Detect which cell encompasses the target text, then output its [X, Y] center coordinate. 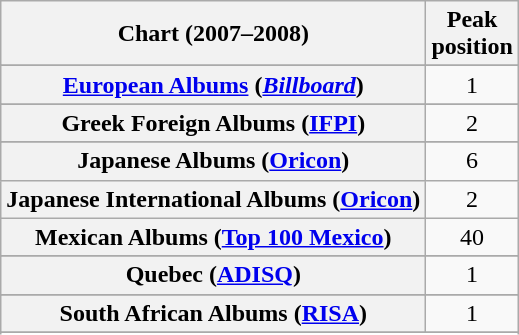
Japanese Albums (Oricon) [214, 161]
Japanese International Albums (Oricon) [214, 199]
South African Albums (RISA) [214, 313]
Quebec (ADISQ) [214, 275]
Greek Foreign Albums (IFPI) [214, 123]
Mexican Albums (Top 100 Mexico) [214, 237]
40 [472, 237]
European Albums (Billboard) [214, 85]
Peakposition [472, 34]
6 [472, 161]
Chart (2007–2008) [214, 34]
